Provide the (X, Y) coordinate of the cell's center where the given text is located.  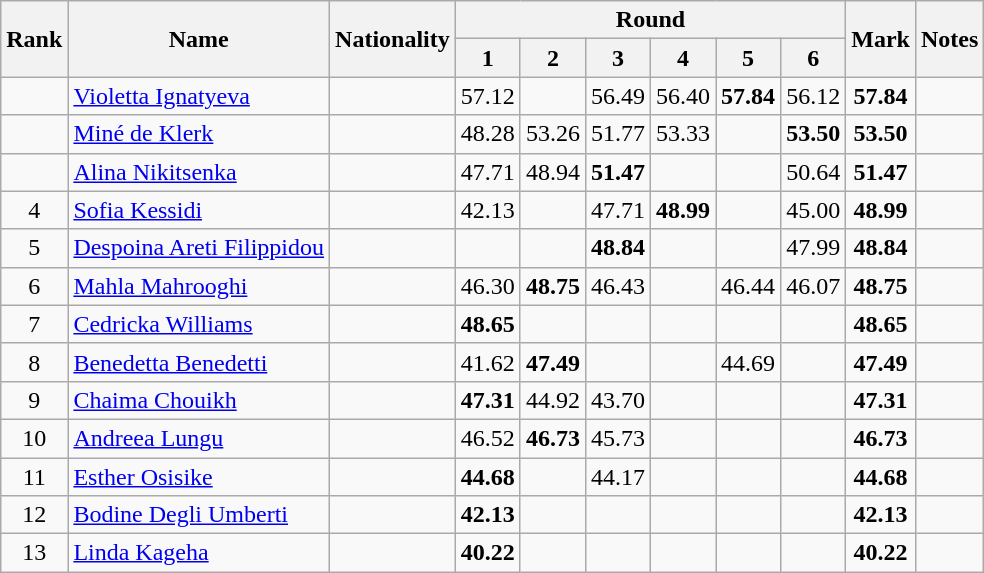
Violetta Ignatyeva (199, 96)
48.28 (488, 134)
Round (650, 20)
46.43 (618, 286)
1 (488, 58)
Name (199, 39)
46.07 (814, 286)
11 (34, 477)
Bodine Degli Umberti (199, 515)
Sofia Kessidi (199, 210)
3 (618, 58)
53.33 (684, 134)
46.52 (488, 438)
48.94 (552, 172)
Nationality (393, 39)
Andreea Lungu (199, 438)
Notes (949, 39)
Rank (34, 39)
Benedetta Benedetti (199, 362)
46.44 (748, 286)
43.70 (618, 400)
12 (34, 515)
Mark (881, 39)
46.30 (488, 286)
Esther Osisike (199, 477)
Linda Kageha (199, 553)
45.73 (618, 438)
Despoina Areti Filippidou (199, 248)
57.12 (488, 96)
56.49 (618, 96)
Cedricka Williams (199, 324)
47.99 (814, 248)
8 (34, 362)
9 (34, 400)
50.64 (814, 172)
10 (34, 438)
2 (552, 58)
Miné de Klerk (199, 134)
44.92 (552, 400)
53.26 (552, 134)
Mahla Mahrooghi (199, 286)
Alina Nikitsenka (199, 172)
41.62 (488, 362)
56.12 (814, 96)
44.17 (618, 477)
7 (34, 324)
45.00 (814, 210)
44.69 (748, 362)
13 (34, 553)
56.40 (684, 96)
Chaima Chouikh (199, 400)
51.77 (618, 134)
